Scan for the cell matching the given text and deliver its (x, y) coordinate at center. 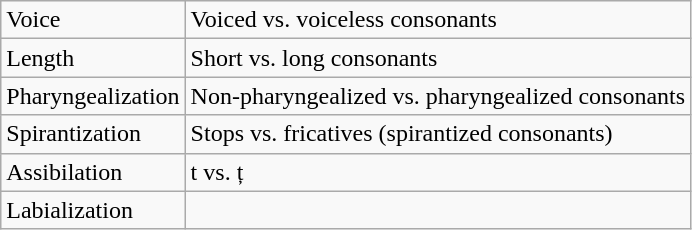
Short vs. long consonants (438, 58)
t vs. ț (438, 172)
Assibilation (93, 172)
Voice (93, 20)
Stops vs. fricatives (spirantized consonants) (438, 134)
Pharyngealization (93, 96)
Non-pharyngealized vs. pharyngealized consonants (438, 96)
Spirantization (93, 134)
Labialization (93, 210)
Voiced vs. voiceless consonants (438, 20)
Length (93, 58)
